Extract the (x, y) coordinate from the center of the cell holding the provided text.  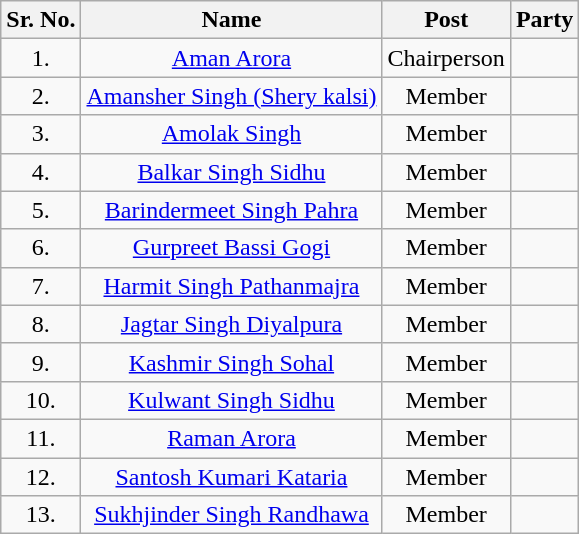
Sr. No. (41, 20)
13. (41, 515)
Post (446, 20)
7. (41, 286)
10. (41, 400)
Kulwant Singh Sidhu (232, 400)
12. (41, 477)
5. (41, 210)
4. (41, 172)
11. (41, 438)
1. (41, 58)
9. (41, 362)
Aman Arora (232, 58)
Party (544, 20)
Chairperson (446, 58)
Gurpreet Bassi Gogi (232, 248)
Name (232, 20)
6. (41, 248)
Harmit Singh Pathanmajra (232, 286)
Santosh Kumari Kataria (232, 477)
Jagtar Singh Diyalpura (232, 324)
Kashmir Singh Sohal (232, 362)
2. (41, 96)
Sukhjinder Singh Randhawa (232, 515)
Amolak Singh (232, 134)
8. (41, 324)
3. (41, 134)
Raman Arora (232, 438)
Barindermeet Singh Pahra (232, 210)
Balkar Singh Sidhu (232, 172)
Amansher Singh (Shery kalsi) (232, 96)
